From the cell containing the given text, extract its center point as [X, Y] coordinate. 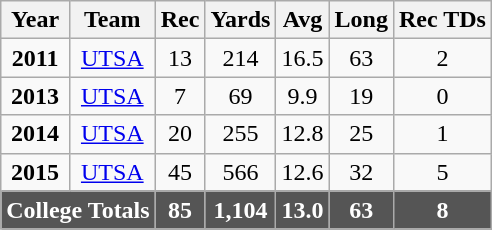
214 [240, 58]
College Totals [78, 210]
Rec TDs [442, 20]
20 [180, 134]
Rec [180, 20]
19 [361, 96]
12.8 [302, 134]
2 [442, 58]
45 [180, 172]
13 [180, 58]
69 [240, 96]
85 [180, 210]
8 [442, 210]
25 [361, 134]
2015 [36, 172]
Avg [302, 20]
1 [442, 134]
Yards [240, 20]
1,104 [240, 210]
12.6 [302, 172]
0 [442, 96]
255 [240, 134]
2011 [36, 58]
566 [240, 172]
Team [112, 20]
16.5 [302, 58]
2014 [36, 134]
2013 [36, 96]
9.9 [302, 96]
32 [361, 172]
5 [442, 172]
13.0 [302, 210]
Long [361, 20]
7 [180, 96]
Year [36, 20]
